Output the (x, y) coordinate of the center of the cell containing the given text.  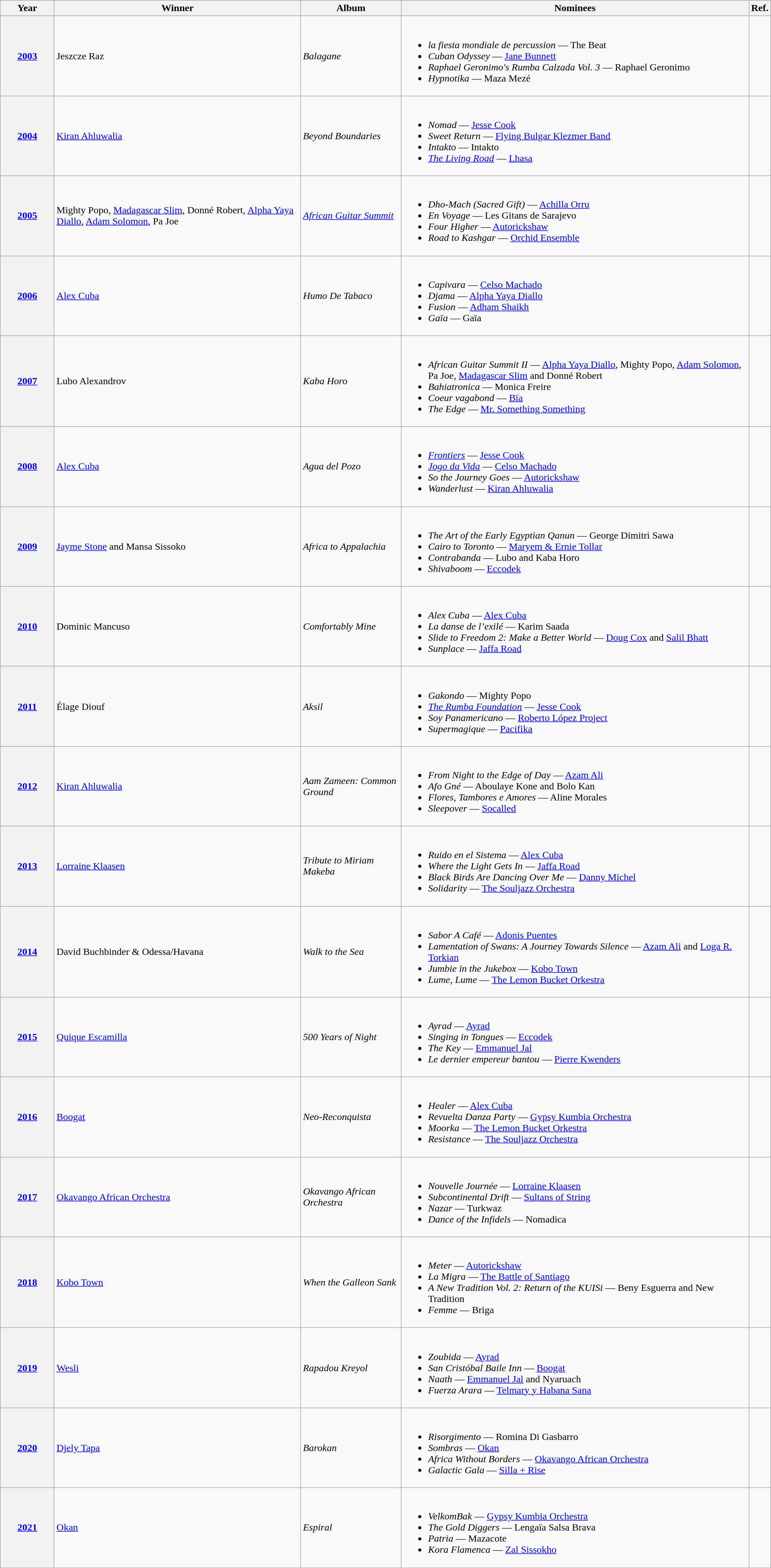
2016 (27, 1117)
Nouvelle Journée — Lorraine KlaasenSubcontinental Drift — Sultans of StringNazar — TurkwazDance of the Infidels — Nomadica (575, 1197)
Espiral (351, 1528)
Jeszcze Raz (178, 56)
Élage Diouf (178, 706)
2014 (27, 951)
Djely Tapa (178, 1448)
Ayrad — AyradSinging in Tongues — EccodekThe Key — Emmanuel JalLe dernier empereur bantou — Pierre Kwenders (575, 1037)
2012 (27, 786)
Walk to the Sea (351, 951)
The Art of the Early Egyptian Qanun — George Dimitri SawaCairo to Toronto — Maryem & Ernie TollarContrabanda — Lubo and Kaba HoroShivaboom — Eccodek (575, 546)
Healer — Alex CubaRevuelta Danza Party — Gypsy Kumbia OrchestraMoorka — The Lemon Bucket OrkestraResistance — The Souljazz Orchestra (575, 1117)
2010 (27, 626)
2013 (27, 866)
Gakondo — Mighty PopoThe Rumba Foundation — Jesse CookSoy Panamericano — Roberto López ProjectSupermagique — Pacifika (575, 706)
Mighty Popo, Madagascar Slim, Donné Robert, Alpha Yaya Diallo, Adam Solomon, Pa Joe (178, 216)
Agua del Pozo (351, 467)
Alex Cuba — Alex CubaLa danse de l’exilé — Karim SaadaSlide to Freedom 2: Make a Better World — Doug Cox and Salil BhattSunplace — Jaffa Road (575, 626)
Boogat (178, 1117)
Risorgimento — Romina Di GasbarroSombras — OkanAfrica Without Borders — Okavango African OrchestraGalactic Gala — Silla + Rise (575, 1448)
2019 (27, 1368)
Lorraine Klaasen (178, 866)
Aksil (351, 706)
Balagane (351, 56)
Rapadou Kreyol (351, 1368)
Nomad — Jesse CookSweet Return — Flying Bulgar Klezmer BandIntakto — IntaktoThe Living Road — Lhasa (575, 136)
From Night to the Edge of Day — Azam AliAfo Gné — Aboulaye Kone and Bolo KanFlores, Tambores e Amores — Aline MoralesSleepover — Socalled (575, 786)
Kaba Horo (351, 381)
2003 (27, 56)
Tribute to Miriam Makeba (351, 866)
Wesli (178, 1368)
African Guitar Summit (351, 216)
Jayme Stone and Mansa Sissoko (178, 546)
Aam Zameen: Common Ground (351, 786)
Barokan (351, 1448)
Quique Escamilla (178, 1037)
2008 (27, 467)
Meter — AutorickshawLa Migra — The Battle of SantiagoA New Tradition Vol. 2: Return of the KUISi — Beny Esguerra and New TraditionFemme — Briga (575, 1282)
2009 (27, 546)
2018 (27, 1282)
Comfortably Mine (351, 626)
David Buchbinder & Odessa/Havana (178, 951)
Humo De Tabaco (351, 296)
2004 (27, 136)
Ref. (759, 8)
Ruido en el Sistema — Alex CubaWhere the Light Gets In — Jaffa RoadBlack Birds Are Dancing Over Me — Danny MichelSolidarity — The Souljazz Orchestra (575, 866)
Dho-Mach (Sacred Gift) — Achilla OrruEn Voyage — Les Gitans de SarajevoFour Higher — AutorickshawRoad to Kashgar — Orchid Ensemble (575, 216)
2005 (27, 216)
2007 (27, 381)
500 Years of Night (351, 1037)
2021 (27, 1528)
Beyond Boundaries (351, 136)
When the Galleon Sank (351, 1282)
2011 (27, 706)
Album (351, 8)
2020 (27, 1448)
Capivara — Celso MachadoDjama — Alpha Yaya DialloFusion — Adham ShaikhGaïa — Gaïa (575, 296)
VelkomBak — Gypsy Kumbia OrchestraThe Gold Diggers — Lengaïa Salsa BravaPatria — MazacoteKora Flamenca — Zal Sissokho (575, 1528)
Okan (178, 1528)
2006 (27, 296)
Zoubida — AyradSan Cristóbal Baile Inn — BoogatNaath — Emmanuel Jal and NyaruachFuerza Arara — Telmary y Habana Sana (575, 1368)
Nominees (575, 8)
2015 (27, 1037)
2017 (27, 1197)
Africa to Appalachia (351, 546)
Neo-Reconquista (351, 1117)
Dominic Mancuso (178, 626)
Frontiers — Jesse CookJogo da Vida — Celso MachadoSo the Journey Goes — AutorickshawWanderlust — Kiran Ahluwalia (575, 467)
Winner (178, 8)
Kobo Town (178, 1282)
Year (27, 8)
Lubo Alexandrov (178, 381)
